Scan for the cell matching the given text and deliver its (x, y) coordinate at center. 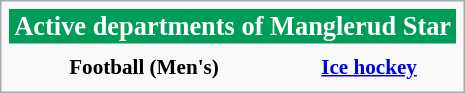
Ice hockey (369, 66)
Active departments of Manglerud Star (232, 26)
Football (Men's) (144, 66)
